From the cell containing the given text, extract its center point as (X, Y) coordinate. 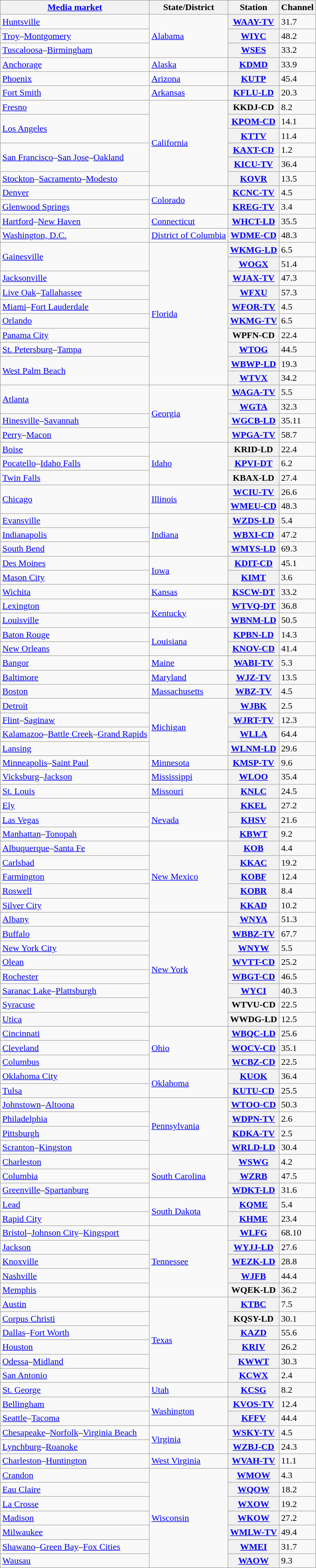
KNOV-CD (253, 649)
Buffalo (75, 934)
55.6 (298, 1333)
25.6 (298, 1033)
Arizona (189, 79)
Orlando (75, 321)
47.5 (298, 1176)
Lexington (75, 606)
KUTU-CD (253, 1091)
WBXI-CD (253, 535)
WOCV-CD (253, 1048)
KVOS-TV (253, 1404)
Silver City (75, 905)
58.7 (298, 435)
WCIU-TV (253, 492)
WVTT-CD (253, 962)
Odessa–Midland (75, 1361)
4.4 (298, 848)
WABI-TV (253, 663)
WDKT-LD (253, 1190)
WJFB (253, 1276)
WAGA-TV (253, 392)
Nevada (189, 820)
WZDS-LD (253, 520)
47.3 (298, 278)
Madison (75, 1518)
Greenville–Spartanburg (75, 1190)
8.4 (298, 891)
Wichita (75, 592)
WQOW (253, 1489)
45.1 (298, 563)
WBNM-LD (253, 620)
KTBC (253, 1304)
Baltimore (75, 677)
WZRB (253, 1176)
Olean (75, 962)
Rochester (75, 976)
KAZD (253, 1333)
50.3 (298, 1105)
Louisiana (189, 642)
Alaska (189, 64)
Los Angeles (75, 128)
Eau Claire (75, 1489)
Panama City (75, 335)
KUOK (253, 1076)
Hinesville–Savannah (75, 421)
WGTA (253, 406)
Maine (189, 663)
KKAD (253, 905)
35.5 (298, 221)
9.3 (298, 1561)
St. Petersburg–Tampa (75, 349)
Channel (298, 7)
Des Moines (75, 563)
WJZ-TV (253, 677)
Utah (189, 1390)
Illinois (189, 499)
35.4 (298, 777)
San Francisco–San Jose–Oakland (75, 157)
Massachusetts (189, 692)
35.1 (298, 1048)
2.4 (298, 1376)
Vicksburg–Jackson (75, 777)
Albuquerque–Santa Fe (75, 848)
Troy–Montgomery (75, 36)
26.6 (298, 492)
21.6 (298, 820)
Lansing (75, 748)
11.4 (298, 136)
Georgia (189, 413)
Albany (75, 920)
KQSY-LD (253, 1318)
KKEL (253, 805)
Carlsbad (75, 862)
WMYS-LD (253, 549)
Wisconsin (189, 1518)
Bangor (75, 663)
Houston (75, 1347)
WHCT-LD (253, 221)
44.5 (298, 349)
Denver (75, 193)
KHME (253, 1219)
Arkansas (189, 93)
West Virginia (189, 1461)
WMEI (253, 1547)
South Bend (75, 549)
Iowa (189, 570)
KMSP-TV (253, 763)
Alabama (189, 36)
12.5 (298, 1019)
46.5 (298, 976)
WTVX (253, 378)
4.3 (298, 1475)
5.3 (298, 663)
Scranton–Kingston (75, 1148)
KSCW-DT (253, 592)
KRID-LD (253, 449)
WKOW (253, 1518)
WLOO (253, 777)
WBWP-LD (253, 364)
Colorado (189, 200)
Bellingham (75, 1404)
KIMT (253, 577)
WBQC-LD (253, 1033)
Kalamazoo–Battle Creek–Grand Rapids (75, 734)
KBAX-LD (253, 478)
WOGX (253, 264)
Rapid City (75, 1219)
Maryland (189, 677)
Milwaukee (75, 1532)
WSES (253, 50)
New York City (75, 948)
Cincinnati (75, 1033)
KKAC (253, 862)
KPOM-CD (253, 121)
WJAX-TV (253, 278)
Twin Falls (75, 478)
Detroit (75, 706)
29.6 (298, 748)
Kentucky (189, 613)
WXOW (253, 1504)
KOBF (253, 877)
48.2 (298, 36)
WAOW (253, 1561)
WJRT-TV (253, 720)
WNYA (253, 920)
WKMG-TV (253, 321)
KCWX (253, 1376)
Indiana (189, 535)
11.1 (298, 1461)
30.4 (298, 1148)
Baton Rouge (75, 635)
4.2 (298, 1162)
State/District (189, 7)
Mississippi (189, 777)
KWWT (253, 1361)
KRIV (253, 1347)
Pittsburgh (75, 1133)
KFFV (253, 1418)
Kansas (189, 592)
WMLW-TV (253, 1532)
30.3 (298, 1361)
New York (189, 969)
9.2 (298, 834)
South Carolina (189, 1176)
Lynchburg–Roanoke (75, 1447)
Evansville (75, 520)
Media market (75, 7)
Chicago (75, 499)
27.4 (298, 478)
WGCB-LD (253, 421)
KFLU-LD (253, 93)
Nashville (75, 1276)
WFOR-TV (253, 307)
27.6 (298, 1247)
Columbia (75, 1176)
KDKA-TV (253, 1133)
14.3 (298, 635)
WPGA-TV (253, 435)
Minnesota (189, 763)
WEZK-LD (253, 1261)
WWDG-LD (253, 1019)
2.6 (298, 1119)
WKMG-LD (253, 250)
28.8 (298, 1261)
57.3 (298, 292)
3.6 (298, 577)
Bristol–Johnson City–Kingsport (75, 1233)
WRLD-LD (253, 1148)
Dallas–Fort Worth (75, 1333)
KOVR (253, 179)
6.2 (298, 464)
Shawano–Green Bay–Fox Cities (75, 1547)
Atlanta (75, 399)
South Dakota (189, 1212)
Michigan (189, 727)
WAAY-TV (253, 22)
Farmington (75, 877)
KUTP (253, 79)
Syracuse (75, 1005)
Saranac Lake–Plattsburgh (75, 991)
Flint–Saginaw (75, 720)
KHSV (253, 820)
Charleston (75, 1162)
Knoxville (75, 1261)
Pocatello–Idaho Falls (75, 464)
Mason City (75, 577)
25.5 (298, 1091)
WFXU (253, 292)
WVAH-TV (253, 1461)
WCBZ-CD (253, 1062)
47.2 (298, 535)
St. George (75, 1390)
Fort Smith (75, 93)
Huntsville (75, 22)
Virginia (189, 1440)
Philadelphia (75, 1119)
Chesapeake–Norfolk–Virginia Beach (75, 1432)
Manhattan–Tonopah (75, 834)
KREG-TV (253, 207)
Crandon (75, 1475)
36.8 (298, 606)
KDMD (253, 64)
Jackson (75, 1247)
Las Vegas (75, 820)
Missouri (189, 791)
1.2 (298, 150)
Roswell (75, 891)
24.5 (298, 791)
Indianapolis (75, 535)
69.3 (298, 549)
Washington (189, 1411)
Phoenix (75, 79)
KKDJ-CD (253, 107)
Columbus (75, 1062)
45.4 (298, 79)
New Orleans (75, 649)
Ely (75, 805)
20.3 (298, 93)
Jacksonville (75, 278)
Tennessee (189, 1261)
Miami–Fort Lauderdale (75, 307)
Cleveland (75, 1048)
Connecticut (189, 221)
Hartford–New Haven (75, 221)
Corpus Christi (75, 1318)
67.7 (298, 934)
WSKY-TV (253, 1432)
WQEK-LD (253, 1290)
35.11 (298, 421)
WYJJ-LD (253, 1247)
KPBN-LD (253, 635)
Texas (189, 1340)
Gainesville (75, 257)
St. Louis (75, 791)
San Antonio (75, 1376)
KNLC (253, 791)
Live Oak–Tallahassee (75, 292)
41.4 (298, 649)
Charleston–Huntington (75, 1461)
La Crosse (75, 1504)
Austin (75, 1304)
Oklahoma City (75, 1076)
WSWG (253, 1162)
WIYC (253, 36)
WBBZ-TV (253, 934)
WDME-CD (253, 235)
3.4 (298, 207)
34.2 (298, 378)
Louisville (75, 620)
WTOO-CD (253, 1105)
WLNM-LD (253, 748)
Florida (189, 314)
KCNC-TV (253, 193)
KBWT (253, 834)
Oklahoma (189, 1083)
Glenwood Springs (75, 207)
18.2 (298, 1489)
Utica (75, 1019)
Anchorage (75, 64)
KCSG (253, 1390)
40.3 (298, 991)
31.6 (298, 1190)
10.2 (298, 905)
49.4 (298, 1532)
23.4 (298, 1219)
Idaho (189, 464)
KQME (253, 1204)
WTVU-CD (253, 1005)
Boise (75, 449)
KTTV (253, 136)
WYCI (253, 991)
64.4 (298, 734)
Perry–Macon (75, 435)
Johnstown–Altoona (75, 1105)
California (189, 143)
WJBK (253, 706)
33.9 (298, 64)
KDIT-CD (253, 563)
WTOG (253, 349)
KPVI-DT (253, 464)
68.10 (298, 1233)
Seattle–Tacoma (75, 1418)
Station (253, 7)
WZBJ-CD (253, 1447)
Minneapolis–Saint Paul (75, 763)
51.4 (298, 264)
WNYW (253, 948)
New Mexico (189, 876)
50.5 (298, 620)
WBZ-TV (253, 692)
Washington, D.C. (75, 235)
32.3 (298, 406)
24.3 (298, 1447)
Memphis (75, 1290)
District of Columbia (189, 235)
19.3 (298, 364)
KOB (253, 848)
WLFG (253, 1233)
WMEU-CD (253, 506)
Tulsa (75, 1091)
12.3 (298, 720)
25.2 (298, 962)
7.5 (298, 1304)
Wausau (75, 1561)
51.3 (298, 920)
WPFN-CD (253, 335)
WDPN-TV (253, 1119)
36.2 (298, 1290)
26.2 (298, 1347)
Fresno (75, 107)
Ohio (189, 1048)
Tuscaloosa–Birmingham (75, 50)
9.6 (298, 763)
KAXT-CD (253, 150)
WLLA (253, 734)
Boston (75, 692)
KOBR (253, 891)
KICU-TV (253, 164)
30.1 (298, 1318)
WTVQ-DT (253, 606)
Stockton–Sacramento–Modesto (75, 179)
West Palm Beach (75, 371)
Pennsylvania (189, 1126)
Lead (75, 1204)
WBGT-CD (253, 976)
WMOW (253, 1475)
14.1 (298, 121)
